Extract the (x, y) coordinate from the center of the cell holding the provided text.  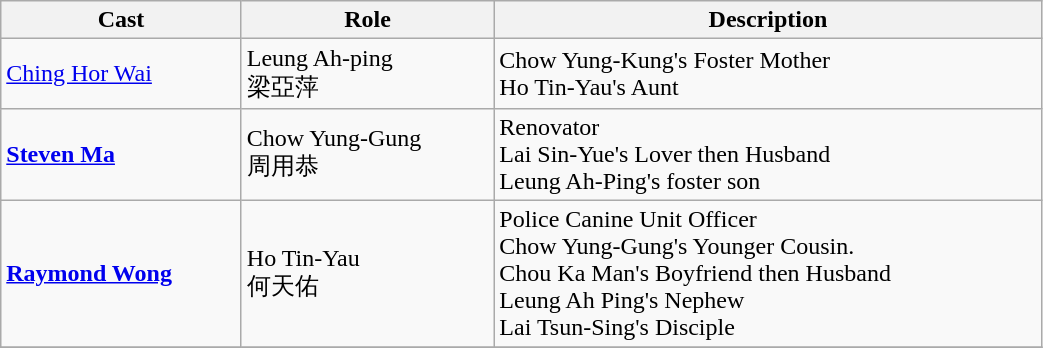
Steven Ma (122, 154)
Chow Yung-Kung's Foster Mother Ho Tin-Yau's Aunt (768, 74)
Renovator Lai Sin-Yue's Lover then Husband Leung Ah-Ping's foster son (768, 154)
Cast (122, 20)
Raymond Wong (122, 273)
Leung Ah-ping梁亞萍 (368, 74)
Role (368, 20)
Ching Hor Wai (122, 74)
Police Canine Unit Officer Chow Yung-Gung's Younger Cousin. Chou Ka Man's Boyfriend then Husband Leung Ah Ping's Nephew Lai Tsun-Sing's Disciple (768, 273)
Ho Tin-Yau 何天佑 (368, 273)
Description (768, 20)
Chow Yung-Gung 周用恭 (368, 154)
